Find where the given text appears and provide that cell's center as [X, Y] coordinate. 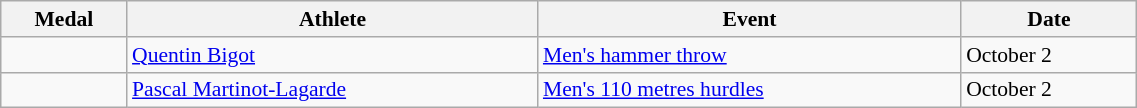
Pascal Martinot-Lagarde [332, 90]
Athlete [332, 19]
Men's hammer throw [750, 55]
Event [750, 19]
Medal [64, 19]
Men's 110 metres hurdles [750, 90]
Quentin Bigot [332, 55]
Date [1049, 19]
